Scan for the cell matching the given text and deliver its [X, Y] coordinate at center. 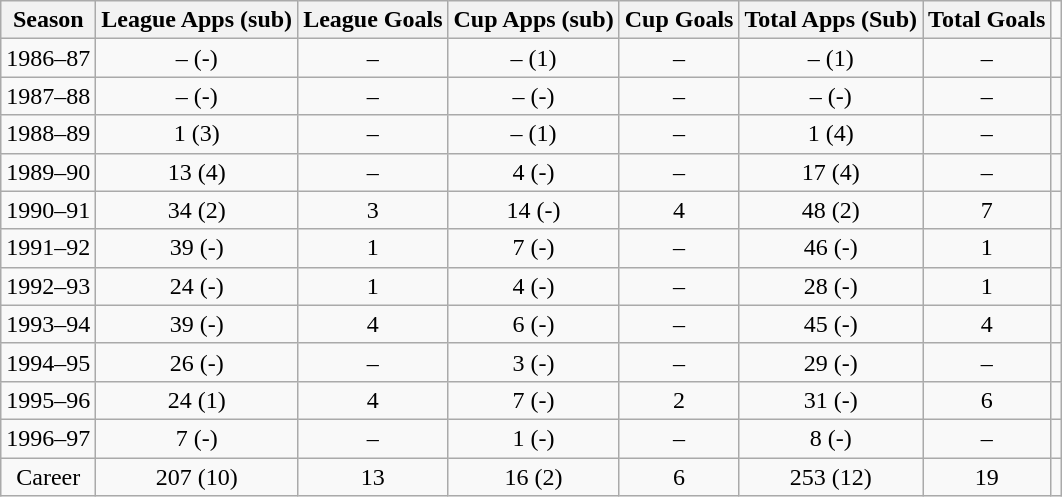
Cup Apps (sub) [534, 20]
46 (-) [831, 248]
1986–87 [48, 58]
Cup Goals [679, 20]
6 (-) [534, 324]
48 (2) [831, 210]
Career [48, 477]
2 [679, 400]
Total Goals [987, 20]
31 (-) [831, 400]
1 (-) [534, 438]
League Apps (sub) [197, 20]
1996–97 [48, 438]
34 (2) [197, 210]
3 [373, 210]
1987–88 [48, 96]
1991–92 [48, 248]
14 (-) [534, 210]
24 (1) [197, 400]
Season [48, 20]
3 (-) [534, 362]
1992–93 [48, 286]
17 (4) [831, 172]
13 [373, 477]
1988–89 [48, 134]
Total Apps (Sub) [831, 20]
League Goals [373, 20]
1995–96 [48, 400]
16 (2) [534, 477]
28 (-) [831, 286]
1993–94 [48, 324]
13 (4) [197, 172]
207 (10) [197, 477]
19 [987, 477]
1 (3) [197, 134]
29 (-) [831, 362]
1989–90 [48, 172]
1 (4) [831, 134]
24 (-) [197, 286]
45 (-) [831, 324]
7 [987, 210]
26 (-) [197, 362]
253 (12) [831, 477]
1990–91 [48, 210]
1994–95 [48, 362]
8 (-) [831, 438]
